Output the (X, Y) coordinate of the center of the cell containing the given text.  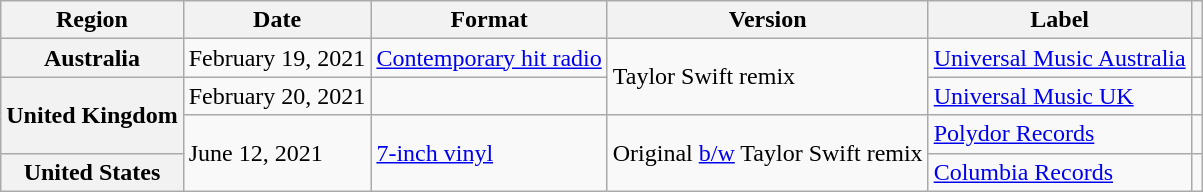
Version (768, 20)
Date (277, 20)
Polydor Records (1060, 134)
Label (1060, 20)
7-inch vinyl (489, 153)
Format (489, 20)
Australia (92, 58)
Universal Music UK (1060, 96)
Columbia Records (1060, 172)
Original b/w Taylor Swift remix (768, 153)
Region (92, 20)
June 12, 2021 (277, 153)
February 20, 2021 (277, 96)
United States (92, 172)
Contemporary hit radio (489, 58)
Taylor Swift remix (768, 77)
February 19, 2021 (277, 58)
United Kingdom (92, 115)
Universal Music Australia (1060, 58)
